Detect which cell encompasses the target text, then output its [x, y] center coordinate. 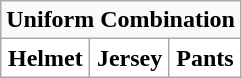
Uniform Combination [121, 20]
Jersey [130, 58]
Helmet [46, 58]
Pants [204, 58]
